Locate the cell with the specified text and output its (X, Y) center coordinate. 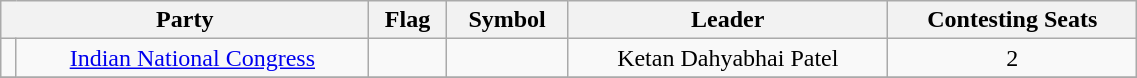
Leader (728, 20)
2 (1012, 58)
Contesting Seats (1012, 20)
Flag (408, 20)
Ketan Dahyabhai Patel (728, 58)
Indian National Congress (192, 58)
Symbol (507, 20)
Party (185, 20)
